Pinpoint the cell where the given text exists, returning its (X, Y) midpoint coordinate. 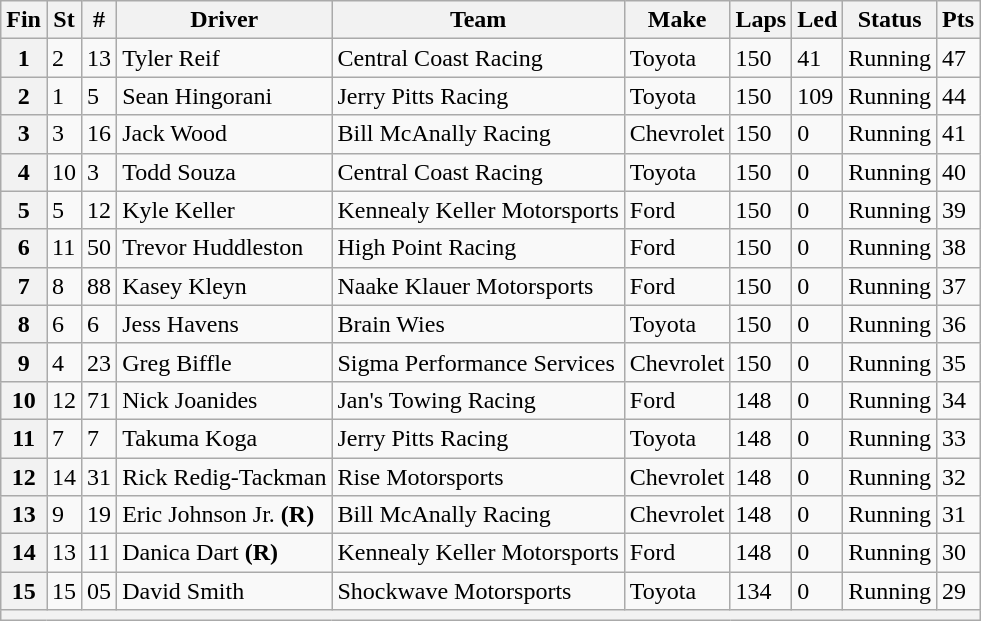
88 (100, 286)
40 (958, 172)
Jess Havens (224, 324)
Sigma Performance Services (478, 362)
19 (100, 515)
Rise Motorsports (478, 477)
Trevor Huddleston (224, 248)
33 (958, 438)
Takuma Koga (224, 438)
High Point Racing (478, 248)
Naake Klauer Motorsports (478, 286)
Eric Johnson Jr. (R) (224, 515)
David Smith (224, 591)
109 (818, 96)
Laps (761, 20)
Nick Joanides (224, 400)
38 (958, 248)
44 (958, 96)
Fin (24, 20)
Make (677, 20)
Danica Dart (R) (224, 553)
Jack Wood (224, 134)
47 (958, 58)
Kasey Kleyn (224, 286)
Kyle Keller (224, 210)
36 (958, 324)
134 (761, 591)
32 (958, 477)
05 (100, 591)
Shockwave Motorsports (478, 591)
Todd Souza (224, 172)
Pts (958, 20)
16 (100, 134)
Status (890, 20)
50 (100, 248)
Brain Wies (478, 324)
29 (958, 591)
Rick Redig-Tackman (224, 477)
Jan's Towing Racing (478, 400)
30 (958, 553)
23 (100, 362)
Driver (224, 20)
Greg Biffle (224, 362)
St (64, 20)
# (100, 20)
71 (100, 400)
39 (958, 210)
Sean Hingorani (224, 96)
34 (958, 400)
Tyler Reif (224, 58)
Team (478, 20)
37 (958, 286)
35 (958, 362)
Led (818, 20)
